Determine the [X, Y] coordinate at the center of the cell enclosing the given text.  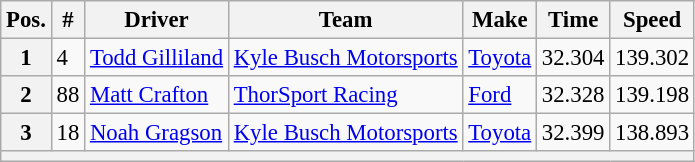
88 [68, 95]
2 [26, 95]
32.304 [574, 58]
18 [68, 133]
32.328 [574, 95]
Make [500, 20]
Driver [157, 20]
Pos. [26, 20]
4 [68, 58]
Time [574, 20]
Ford [500, 95]
Matt Crafton [157, 95]
138.893 [652, 133]
Team [346, 20]
ThorSport Racing [346, 95]
1 [26, 58]
Noah Gragson [157, 133]
Speed [652, 20]
# [68, 20]
139.302 [652, 58]
32.399 [574, 133]
139.198 [652, 95]
3 [26, 133]
Todd Gilliland [157, 58]
